Capture the cell that displays the provided text and extract its [x, y] central coordinate. 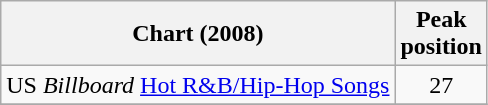
US Billboard Hot R&B/Hip-Hop Songs [198, 85]
Peakposition [441, 34]
27 [441, 85]
Chart (2008) [198, 34]
